Detect which cell encompasses the target text, then output its [x, y] center coordinate. 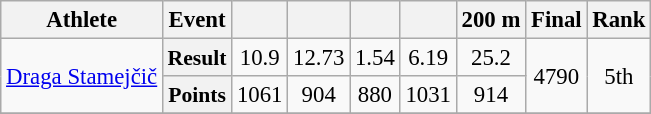
Event [198, 20]
Final [556, 20]
Points [198, 95]
880 [375, 95]
904 [319, 95]
12.73 [319, 58]
5th [619, 76]
4790 [556, 76]
200 m [490, 20]
6.19 [428, 58]
914 [490, 95]
Result [198, 58]
Athlete [82, 20]
Draga Stamejčič [82, 76]
1.54 [375, 58]
Rank [619, 20]
10.9 [260, 58]
1061 [260, 95]
25.2 [490, 58]
1031 [428, 95]
